Locate the cell with the specified text and output its (x, y) center coordinate. 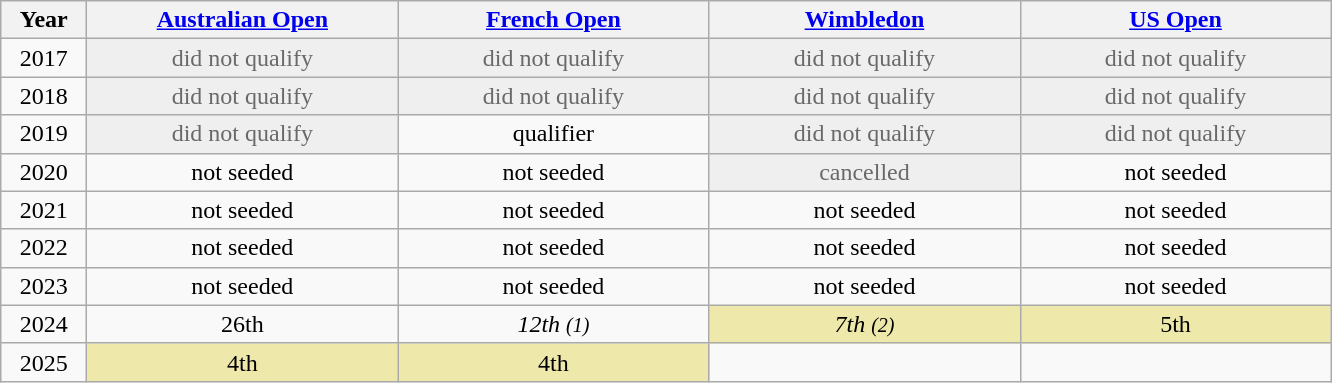
cancelled (864, 172)
2019 (44, 134)
2024 (44, 324)
2021 (44, 210)
2020 (44, 172)
2018 (44, 96)
7th (2) (864, 324)
French Open (554, 20)
US Open (1176, 20)
2022 (44, 248)
2017 (44, 58)
Wimbledon (864, 20)
5th (1176, 324)
qualifier (554, 134)
Year (44, 20)
2025 (44, 362)
Australian Open (242, 20)
2023 (44, 286)
12th (1) (554, 324)
26th (242, 324)
